Search for the cell housing the specified text and yield its [x, y] center coordinate. 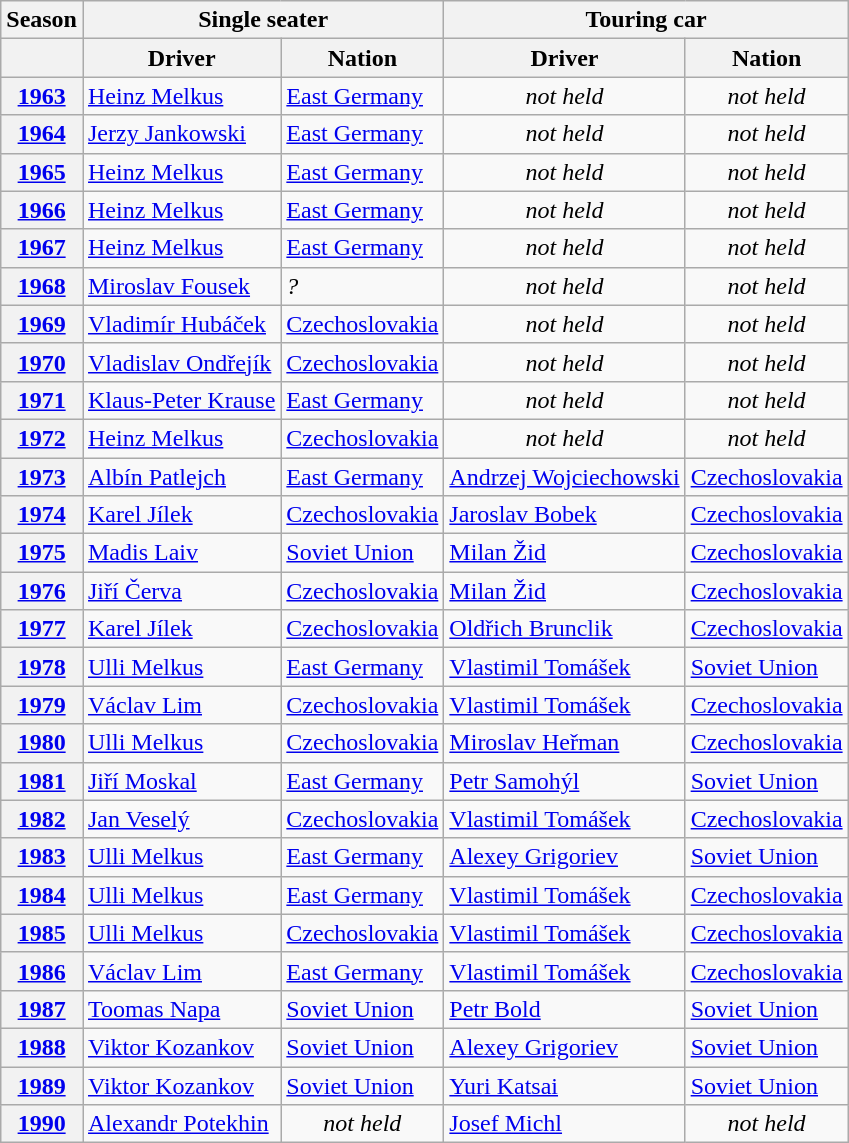
1973 [42, 477]
1977 [42, 629]
1969 [42, 324]
Petr Samohýl [564, 781]
Miroslav Heřman [564, 743]
Jan Veselý [181, 819]
1985 [42, 933]
1971 [42, 400]
Jiří Červa [181, 591]
1970 [42, 362]
Touring car [646, 20]
Toomas Napa [181, 1009]
Jaroslav Bobek [564, 515]
Single seater [262, 20]
1984 [42, 895]
Season [42, 20]
1965 [42, 172]
Jerzy Jankowski [181, 134]
1983 [42, 857]
1987 [42, 1009]
1974 [42, 515]
Vladimír Hubáček [181, 324]
Vladislav Ondřejík [181, 362]
Alexandr Potekhin [181, 1124]
1980 [42, 743]
? [362, 286]
Miroslav Fousek [181, 286]
Yuri Katsai [564, 1085]
1972 [42, 438]
Andrzej Wojciechowski [564, 477]
1979 [42, 705]
1978 [42, 667]
1990 [42, 1124]
1975 [42, 553]
1967 [42, 248]
Klaus-Peter Krause [181, 400]
1981 [42, 781]
1976 [42, 591]
1986 [42, 971]
1966 [42, 210]
Petr Bold [564, 1009]
Oldřich Brunclik [564, 629]
1964 [42, 134]
1988 [42, 1047]
Madis Laiv [181, 553]
1982 [42, 819]
1963 [42, 96]
Josef Michl [564, 1124]
Jiří Moskal [181, 781]
1968 [42, 286]
Albín Patlejch [181, 477]
1989 [42, 1085]
